Identify which cell holds the provided text, then report its (X, Y) central coordinate. 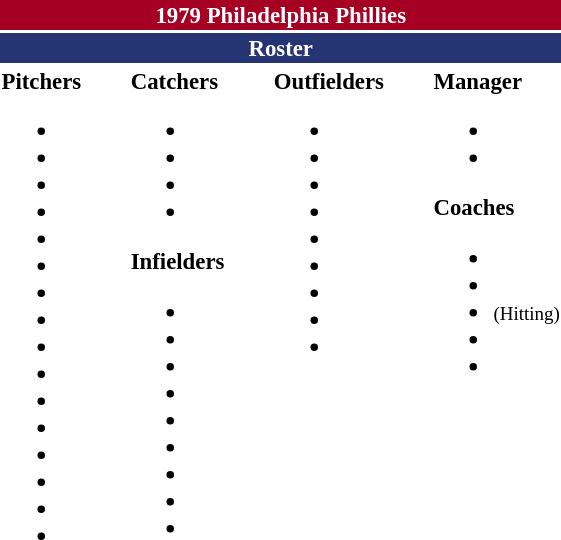
Roster (280, 48)
1979 Philadelphia Phillies (280, 15)
